Output the [x, y] coordinate of the center of the cell containing the given text.  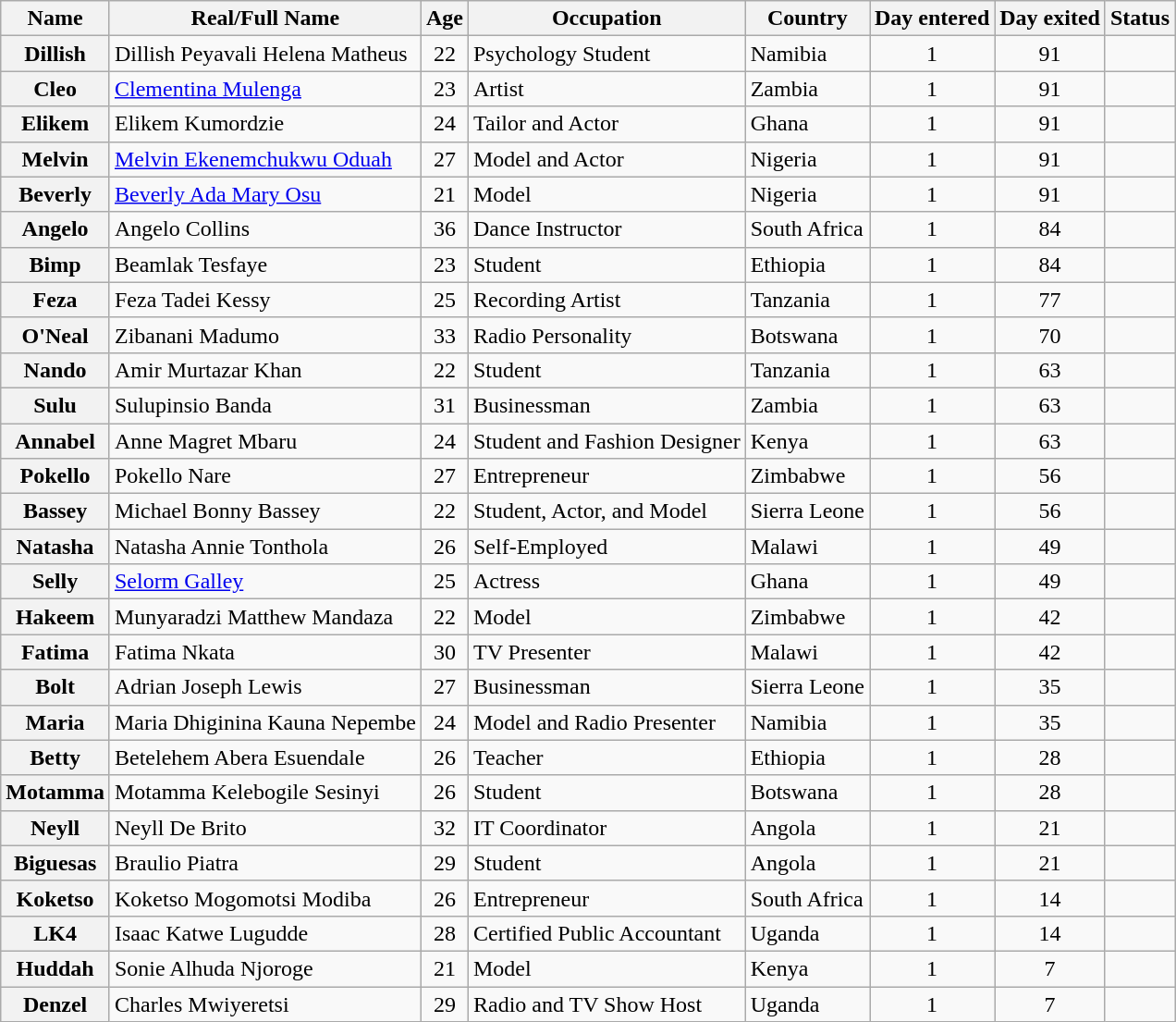
Angelo [55, 229]
Teacher [606, 757]
Sonie Alhuda Njoroge [264, 968]
Feza Tadei Kessy [264, 300]
Angelo Collins [264, 229]
Self-Employed [606, 547]
30 [444, 652]
Status [1139, 18]
Pokello [55, 476]
Cleo [55, 89]
Maria [55, 722]
Beverly [55, 194]
Koketso [55, 898]
Selorm Galley [264, 582]
Sulu [55, 405]
Radio Personality [606, 335]
Student, Actor, and Model [606, 511]
Model and Radio Presenter [606, 722]
Melvin [55, 159]
Neyll [55, 828]
Anne Magret Mbaru [264, 441]
Radio and TV Show Host [606, 1004]
Motamma [55, 793]
Charles Mwiyeretsi [264, 1004]
Psychology Student [606, 54]
Motamma Kelebogile Sesinyi [264, 793]
36 [444, 229]
IT Coordinator [606, 828]
Artist [606, 89]
Feza [55, 300]
Natasha Annie Tonthola [264, 547]
Bimp [55, 265]
Country [807, 18]
Isaac Katwe Lugudde [264, 933]
77 [1050, 300]
Tailor and Actor [606, 124]
Selly [55, 582]
Dillish [55, 54]
Maria Dhiginina Kauna Nepembe [264, 722]
LK4 [55, 933]
Name [55, 18]
Age [444, 18]
Clementina Mulenga [264, 89]
Bolt [55, 687]
Koketso Mogomotsi Modiba [264, 898]
Braulio Piatra [264, 863]
70 [1050, 335]
Beverly Ada Mary Osu [264, 194]
Occupation [606, 18]
Dance Instructor [606, 229]
TV Presenter [606, 652]
Adrian Joseph Lewis [264, 687]
Fatima [55, 652]
Fatima Nkata [264, 652]
Model and Actor [606, 159]
32 [444, 828]
Real/Full Name [264, 18]
Day exited [1050, 18]
Day entered [932, 18]
Sulupinsio Banda [264, 405]
33 [444, 335]
Neyll De Brito [264, 828]
Annabel [55, 441]
Elikem [55, 124]
Amir Murtazar Khan [264, 370]
Recording Artist [606, 300]
Bassey [55, 511]
Hakeem [55, 617]
Nando [55, 370]
Certified Public Accountant [606, 933]
Michael Bonny Bassey [264, 511]
Beamlak Tesfaye [264, 265]
Denzel [55, 1004]
Betty [55, 757]
Elikem Kumordzie [264, 124]
O'Neal [55, 335]
Melvin Ekenemchukwu Oduah [264, 159]
Natasha [55, 547]
Betelehem Abera Esuendale [264, 757]
Student and Fashion Designer [606, 441]
Munyaradzi Matthew Mandaza [264, 617]
Actress [606, 582]
Huddah [55, 968]
Biguesas [55, 863]
Pokello Nare [264, 476]
Dillish Peyavali Helena Matheus [264, 54]
Zibanani Madumo [264, 335]
31 [444, 405]
